Determine the [x, y] coordinate at the center of the cell enclosing the given text.  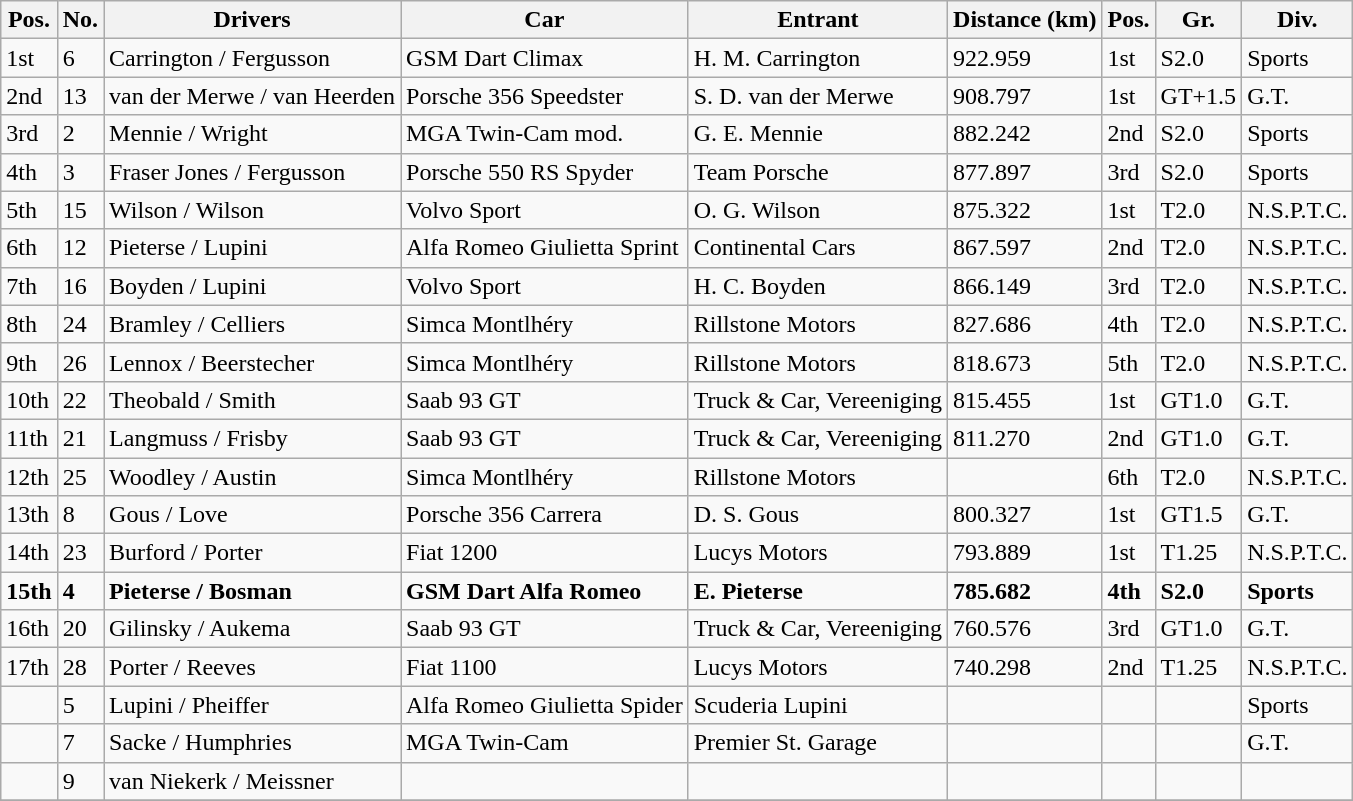
882.242 [1025, 134]
Team Porsche [818, 172]
5 [80, 705]
H. M. Carrington [818, 58]
23 [80, 553]
Sacke / Humphries [252, 743]
GT1.5 [1198, 515]
GT+1.5 [1198, 96]
D. S. Gous [818, 515]
Bramley / Celliers [252, 324]
Mennie / Wright [252, 134]
815.455 [1025, 400]
GSM Dart Alfa Romeo [544, 591]
Entrant [818, 20]
6 [80, 58]
G. E. Mennie [818, 134]
25 [80, 477]
Theobald / Smith [252, 400]
Woodley / Austin [252, 477]
13 [80, 96]
van der Merwe / van Heerden [252, 96]
20 [80, 629]
Fiat 1200 [544, 553]
Alfa Romeo Giulietta Sprint [544, 248]
793.889 [1025, 553]
7th [29, 286]
Gous / Love [252, 515]
Porsche 550 RS Spyder [544, 172]
Premier St. Garage [818, 743]
811.270 [1025, 438]
E. Pieterse [818, 591]
866.149 [1025, 286]
Porter / Reeves [252, 667]
16th [29, 629]
877.897 [1025, 172]
Pieterse / Bosman [252, 591]
Porsche 356 Speedster [544, 96]
740.298 [1025, 667]
15 [80, 210]
Boyden / Lupini [252, 286]
9th [29, 362]
H. C. Boyden [818, 286]
12 [80, 248]
Scuderia Lupini [818, 705]
O. G. Wilson [818, 210]
24 [80, 324]
4 [80, 591]
Alfa Romeo Giulietta Spider [544, 705]
17th [29, 667]
Fiat 1100 [544, 667]
Car [544, 20]
S. D. van der Merwe [818, 96]
22 [80, 400]
13th [29, 515]
Lupini / Pheiffer [252, 705]
Gilinsky / Aukema [252, 629]
28 [80, 667]
GSM Dart Climax [544, 58]
Div. [1298, 20]
8 [80, 515]
Langmuss / Frisby [252, 438]
2 [80, 134]
800.327 [1025, 515]
8th [29, 324]
Continental Cars [818, 248]
16 [80, 286]
26 [80, 362]
Carrington / Fergusson [252, 58]
van Niekerk / Meissner [252, 781]
Wilson / Wilson [252, 210]
3 [80, 172]
Distance (km) [1025, 20]
15th [29, 591]
Fraser Jones / Fergusson [252, 172]
867.597 [1025, 248]
875.322 [1025, 210]
827.686 [1025, 324]
MGA Twin-Cam [544, 743]
11th [29, 438]
908.797 [1025, 96]
7 [80, 743]
21 [80, 438]
Porsche 356 Carrera [544, 515]
Pieterse / Lupini [252, 248]
922.959 [1025, 58]
818.673 [1025, 362]
10th [29, 400]
785.682 [1025, 591]
9 [80, 781]
Burford / Porter [252, 553]
14th [29, 553]
MGA Twin-Cam mod. [544, 134]
760.576 [1025, 629]
Gr. [1198, 20]
12th [29, 477]
No. [80, 20]
Drivers [252, 20]
Lennox / Beerstecher [252, 362]
